Search for the cell housing the specified text and yield its [X, Y] center coordinate. 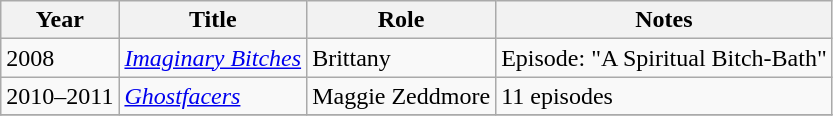
2008 [60, 58]
Title [213, 20]
2010–2011 [60, 96]
Imaginary Bitches [213, 58]
Episode: "A Spiritual Bitch-Bath" [664, 58]
Year [60, 20]
Role [402, 20]
11 episodes [664, 96]
Notes [664, 20]
Maggie Zeddmore [402, 96]
Brittany [402, 58]
Ghostfacers [213, 96]
